Locate the cell with the specified text and output its (x, y) center coordinate. 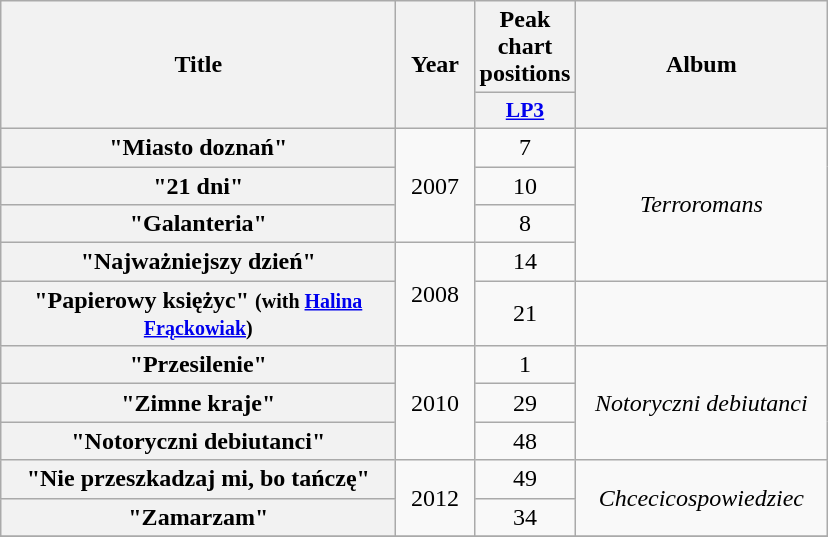
Year (435, 65)
2012 (435, 498)
"Papierowy księżyc" (with Halina Frąckowiak) (198, 314)
"21 dni" (198, 185)
49 (525, 479)
2010 (435, 403)
Peak chart positions (525, 47)
Terroromans (702, 204)
14 (525, 262)
Album (702, 65)
21 (525, 314)
"Zamarzam" (198, 517)
"Miasto doznań" (198, 147)
"Notoryczni debiutanci" (198, 441)
LP3 (525, 111)
"Najważniejszy dzień" (198, 262)
"Zimne kraje" (198, 403)
48 (525, 441)
10 (525, 185)
7 (525, 147)
"Nie przeszkadzaj mi, bo tańczę" (198, 479)
Chcecicospowiedziec (702, 498)
34 (525, 517)
"Galanteria" (198, 224)
29 (525, 403)
"Przesilenie" (198, 365)
Notoryczni debiutanci (702, 403)
2007 (435, 185)
Title (198, 65)
8 (525, 224)
2008 (435, 294)
1 (525, 365)
